From the cell containing the given text, extract its center point as [x, y] coordinate. 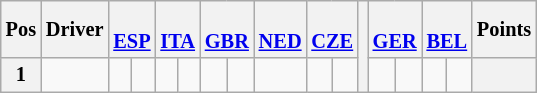
BEL [447, 29]
CZE [332, 29]
Driver [74, 29]
Points [504, 29]
ITA [177, 29]
GBR [227, 29]
GER [395, 29]
1 [21, 75]
NED [280, 29]
ESP [132, 29]
Pos [21, 29]
